Return [X, Y] of the center of cell containing provided text 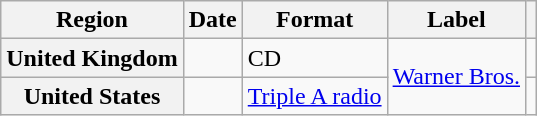
CD [314, 58]
United Kingdom [92, 58]
Triple A radio [314, 96]
Label [456, 20]
Date [212, 20]
Region [92, 20]
Format [314, 20]
Warner Bros. [456, 77]
United States [92, 96]
